Determine the (X, Y) coordinate at the center of the cell enclosing the given text.  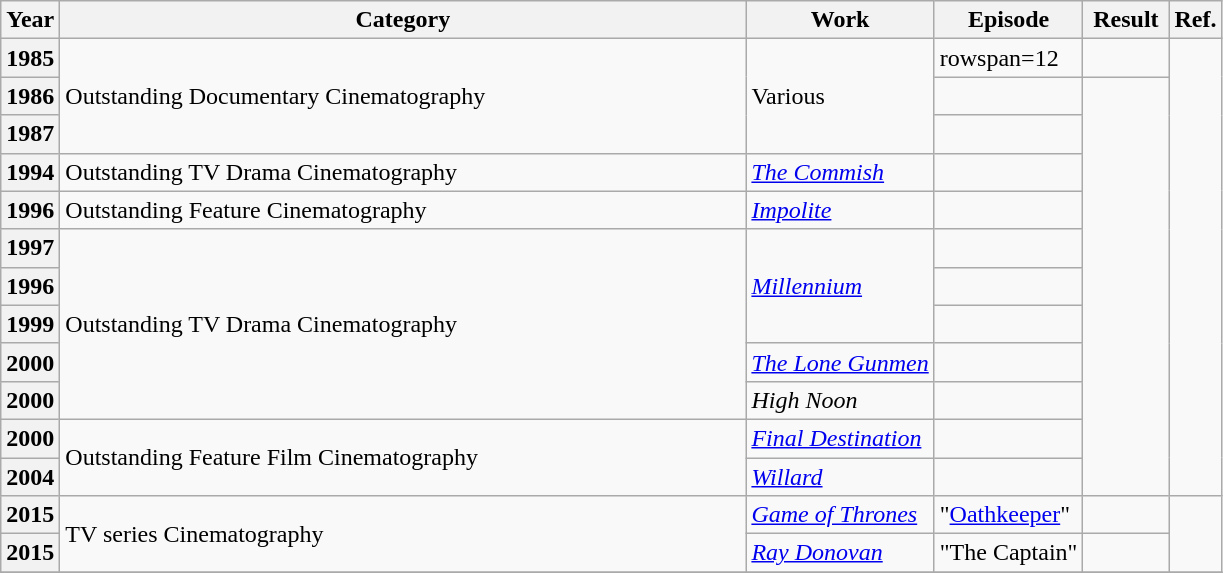
Millennium (840, 286)
Final Destination (840, 438)
Result (1126, 20)
"The Captain" (1008, 553)
2004 (30, 477)
Willard (840, 477)
Ray Donovan (840, 553)
Work (840, 20)
1985 (30, 58)
Game of Thrones (840, 515)
1997 (30, 248)
"Oathkeeper" (1008, 515)
Year (30, 20)
Outstanding Feature Film Cinematography (403, 457)
TV series Cinematography (403, 534)
Episode (1008, 20)
The Lone Gunmen (840, 362)
Outstanding Feature Cinematography (403, 210)
Category (403, 20)
rowspan=12 (1008, 58)
1987 (30, 134)
1994 (30, 172)
1999 (30, 324)
Impolite (840, 210)
Outstanding Documentary Cinematography (403, 96)
Various (840, 96)
1986 (30, 96)
High Noon (840, 400)
Ref. (1196, 20)
The Commish (840, 172)
